Search for the cell housing the specified text and yield its [x, y] center coordinate. 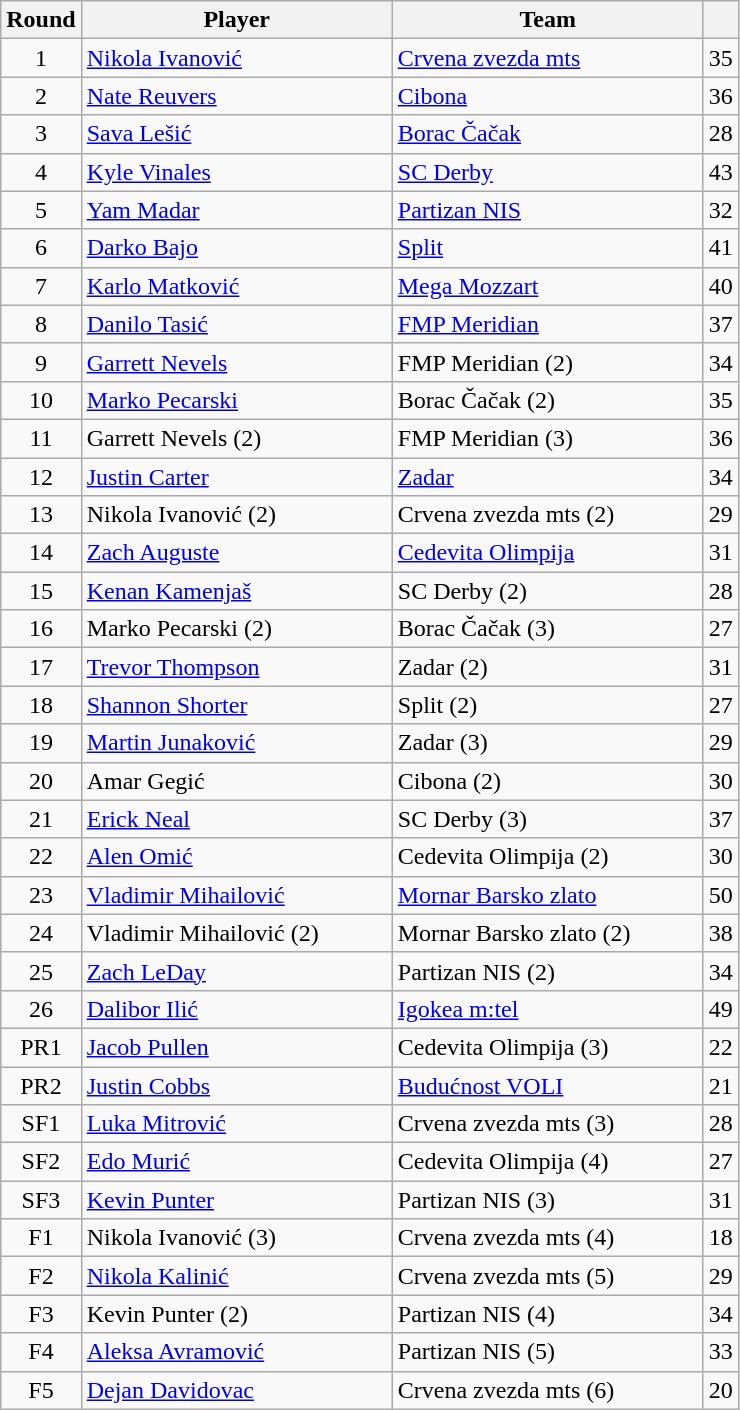
6 [41, 248]
Igokea m:tel [548, 1009]
41 [720, 248]
F5 [41, 1390]
Martin Junaković [236, 743]
50 [720, 895]
Cibona [548, 96]
Kevin Punter [236, 1200]
Dejan Davidovac [236, 1390]
Round [41, 20]
Crvena zvezda mts (4) [548, 1238]
SC Derby (2) [548, 591]
Crvena zvezda mts (2) [548, 515]
SF2 [41, 1162]
Vladimir Mihailović (2) [236, 933]
Crvena zvezda mts (6) [548, 1390]
Luka Mitrović [236, 1124]
Justin Carter [236, 477]
24 [41, 933]
PR2 [41, 1085]
Marko Pecarski (2) [236, 629]
Crvena zvezda mts (3) [548, 1124]
Marko Pecarski [236, 400]
5 [41, 210]
Danilo Tasić [236, 324]
Cibona (2) [548, 781]
Mornar Barsko zlato [548, 895]
4 [41, 172]
Karlo Matković [236, 286]
Mornar Barsko zlato (2) [548, 933]
Budućnost VOLI [548, 1085]
11 [41, 438]
Kevin Punter (2) [236, 1314]
Trevor Thompson [236, 667]
Borac Čačak [548, 134]
19 [41, 743]
Amar Gegić [236, 781]
F1 [41, 1238]
Cedevita Olimpija [548, 553]
Nikola Ivanović [236, 58]
2 [41, 96]
1 [41, 58]
Nate Reuvers [236, 96]
Vladimir Mihailović [236, 895]
Sava Lešić [236, 134]
3 [41, 134]
SC Derby (3) [548, 819]
Justin Cobbs [236, 1085]
Garrett Nevels (2) [236, 438]
15 [41, 591]
Zach Auguste [236, 553]
Kenan Kamenjaš [236, 591]
FMP Meridian (3) [548, 438]
SF3 [41, 1200]
Shannon Shorter [236, 705]
Borac Čačak (3) [548, 629]
Nikola Kalinić [236, 1276]
14 [41, 553]
Split (2) [548, 705]
Zadar [548, 477]
Partizan NIS (4) [548, 1314]
12 [41, 477]
Zach LeDay [236, 971]
Partizan NIS (3) [548, 1200]
43 [720, 172]
FMP Meridian (2) [548, 362]
Crvena zvezda mts [548, 58]
FMP Meridian [548, 324]
7 [41, 286]
Dalibor Ilić [236, 1009]
Split [548, 248]
SC Derby [548, 172]
17 [41, 667]
Darko Bajo [236, 248]
13 [41, 515]
Erick Neal [236, 819]
Partizan NIS (2) [548, 971]
Zadar (3) [548, 743]
10 [41, 400]
Edo Murić [236, 1162]
F2 [41, 1276]
Mega Mozzart [548, 286]
Borac Čačak (2) [548, 400]
Team [548, 20]
F4 [41, 1352]
F3 [41, 1314]
Cedevita Olimpija (3) [548, 1047]
Partizan NIS [548, 210]
Cedevita Olimpija (4) [548, 1162]
Nikola Ivanović (3) [236, 1238]
Yam Madar [236, 210]
Partizan NIS (5) [548, 1352]
Aleksa Avramović [236, 1352]
Garrett Nevels [236, 362]
26 [41, 1009]
32 [720, 210]
Crvena zvezda mts (5) [548, 1276]
Nikola Ivanović (2) [236, 515]
9 [41, 362]
49 [720, 1009]
33 [720, 1352]
8 [41, 324]
Alen Omić [236, 857]
38 [720, 933]
PR1 [41, 1047]
Player [236, 20]
23 [41, 895]
25 [41, 971]
Zadar (2) [548, 667]
Jacob Pullen [236, 1047]
Cedevita Olimpija (2) [548, 857]
16 [41, 629]
Kyle Vinales [236, 172]
SF1 [41, 1124]
40 [720, 286]
